For the text-containing cell, return its midpoint in [x, y] coordinate format. 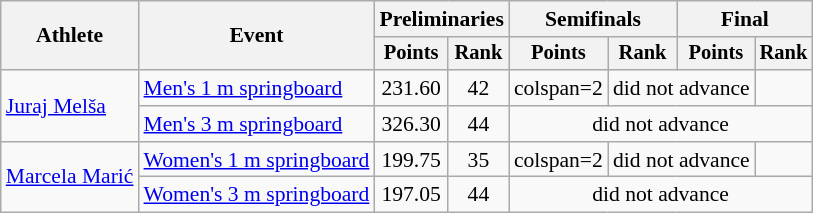
199.75 [411, 160]
Semifinals [593, 19]
Preliminaries [441, 19]
42 [478, 88]
Event [257, 36]
35 [478, 160]
Final [744, 19]
Women's 3 m springboard [257, 195]
231.60 [411, 88]
Athlete [70, 36]
Men's 1 m springboard [257, 88]
326.30 [411, 124]
197.05 [411, 195]
Juraj Melša [70, 106]
Women's 1 m springboard [257, 160]
Marcela Marić [70, 178]
Men's 3 m springboard [257, 124]
